Extract the (X, Y) coordinate from the center of the cell holding the provided text.  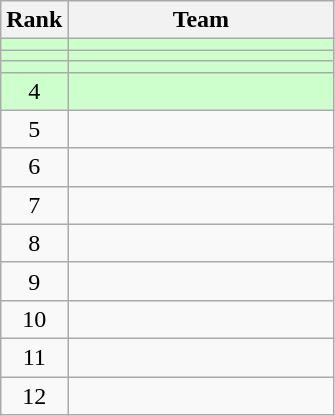
9 (34, 281)
Rank (34, 20)
12 (34, 395)
Team (201, 20)
4 (34, 91)
8 (34, 243)
5 (34, 129)
6 (34, 167)
10 (34, 319)
7 (34, 205)
11 (34, 357)
